Detect which cell encompasses the target text, then output its (X, Y) center coordinate. 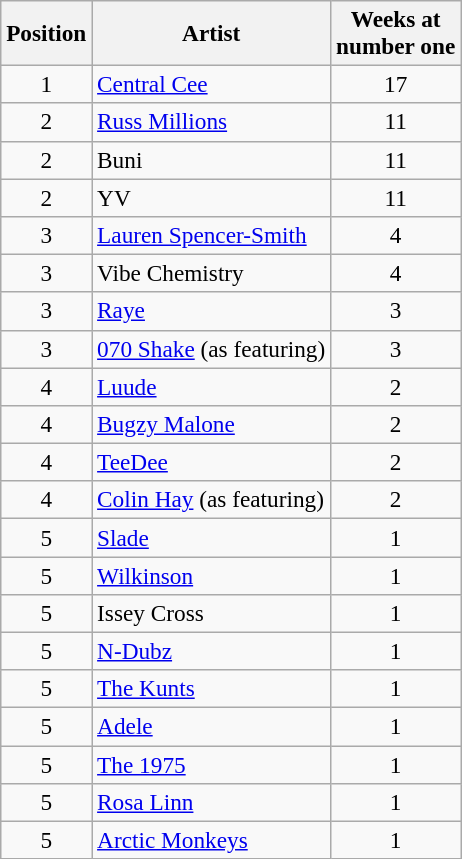
Vibe Chemistry (212, 273)
Russ Millions (212, 122)
The 1975 (212, 764)
Rosa Linn (212, 802)
Adele (212, 726)
Artist (212, 32)
Buni (212, 160)
Weeks atnumber one (396, 32)
Bugzy Malone (212, 424)
N-Dubz (212, 651)
Arctic Monkeys (212, 840)
070 Shake (as featuring) (212, 349)
TeeDee (212, 462)
Wilkinson (212, 575)
Luude (212, 386)
Colin Hay (as featuring) (212, 500)
Position (46, 32)
YV (212, 197)
The Kunts (212, 689)
17 (396, 84)
Issey Cross (212, 613)
Slade (212, 537)
Raye (212, 311)
Central Cee (212, 84)
Lauren Spencer-Smith (212, 235)
